Output the [x, y] coordinate of the center of the cell containing the given text.  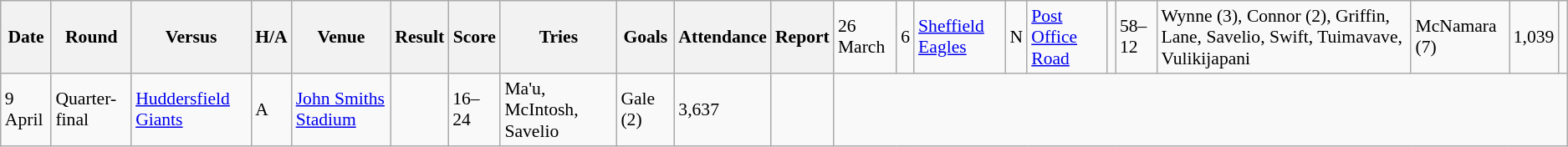
Huddersfield Giants [191, 110]
3,637 [723, 110]
Attendance [723, 37]
Date [27, 37]
Score [474, 37]
H/A [271, 37]
58–12 [1136, 37]
1,039 [1534, 37]
26 March [865, 37]
Sheffield Eagles [960, 37]
Gale (2) [646, 110]
Tries [559, 37]
N [1017, 37]
Quarter-final [91, 110]
A [271, 110]
16–24 [474, 110]
9 April [27, 110]
Ma'u, McIntosh, Savelio [559, 110]
Versus [191, 37]
Report [803, 37]
Round [91, 37]
Result [420, 37]
6 [905, 37]
Wynne (3), Connor (2), Griffin, Lane, Savelio, Swift, Tuimavave, Vulikijapani [1284, 37]
Goals [646, 37]
McNamara (7) [1460, 37]
John Smiths Stadium [341, 110]
Post Office Road [1067, 37]
Venue [341, 37]
